Determine the (x, y) coordinate at the center of the cell enclosing the given text.  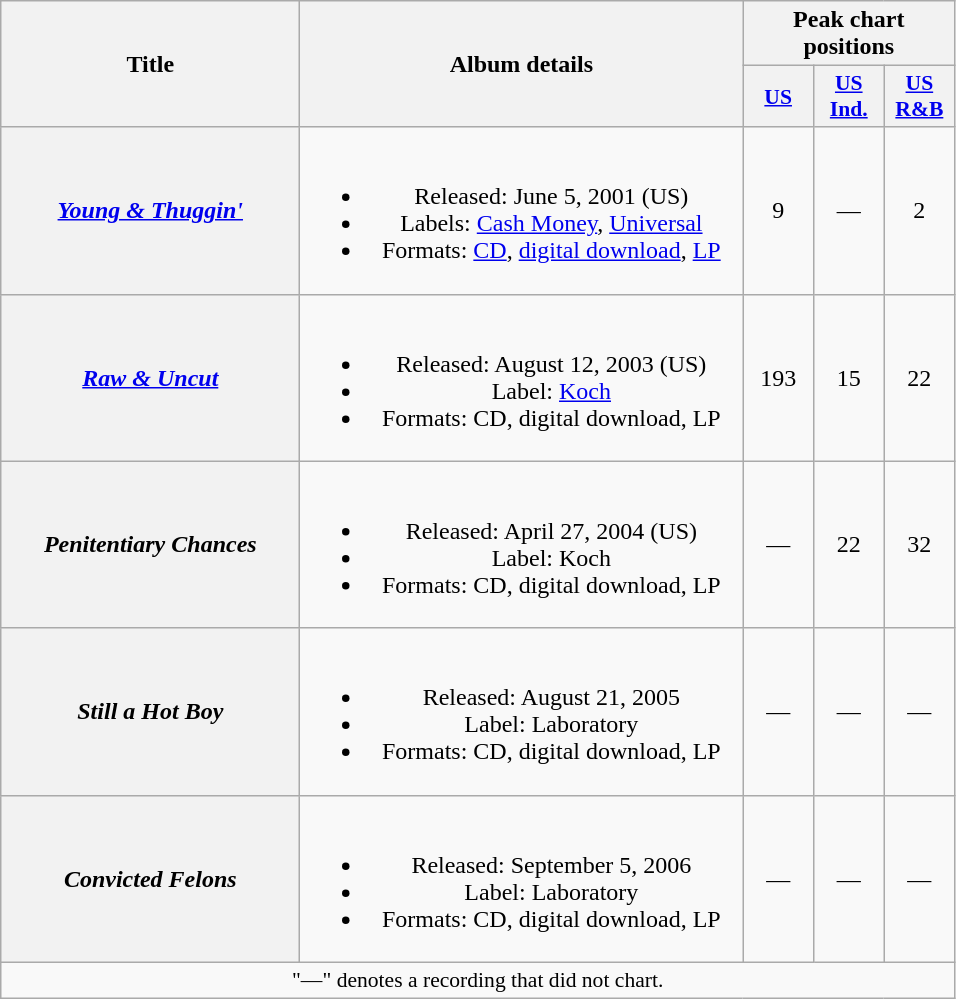
Convicted Felons (150, 878)
Released: June 5, 2001 (US)Labels: Cash Money, UniversalFormats: CD, digital download, LP (522, 210)
Raw & Uncut (150, 378)
2 (920, 210)
15 (848, 378)
9 (778, 210)
Peak chart positions (849, 34)
Penitentiary Chances (150, 544)
Released: April 27, 2004 (US)Label: KochFormats: CD, digital download, LP (522, 544)
32 (920, 544)
193 (778, 378)
Album details (522, 64)
US (778, 96)
Released: August 21, 2005Label: LaboratoryFormats: CD, digital download, LP (522, 712)
"—" denotes a recording that did not chart. (478, 980)
Young & Thuggin' (150, 210)
Released: August 12, 2003 (US)Label: KochFormats: CD, digital download, LP (522, 378)
Title (150, 64)
USR&B (920, 96)
USInd. (848, 96)
Released: September 5, 2006Label: LaboratoryFormats: CD, digital download, LP (522, 878)
Still a Hot Boy (150, 712)
